Find where the given text appears and provide that cell's center as (x, y) coordinate. 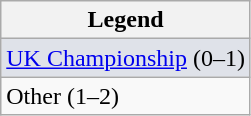
Legend (126, 20)
UK Championship (0–1) (126, 58)
Other (1–2) (126, 96)
